Capture the cell that displays the provided text and extract its (x, y) central coordinate. 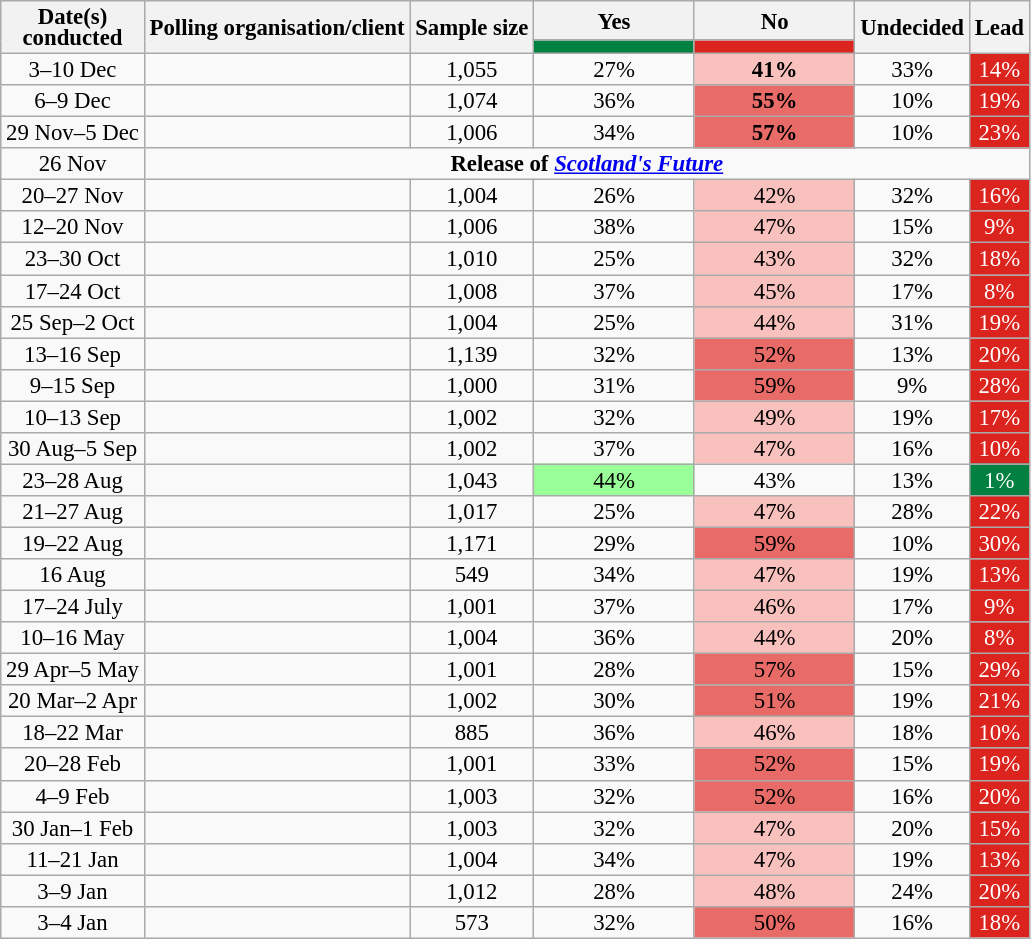
41% (774, 70)
9–15 Sep (72, 385)
51% (774, 701)
29 Nov–5 Dec (72, 133)
885 (472, 733)
1,012 (472, 891)
3–9 Jan (72, 891)
Yes (614, 20)
21–27 Aug (72, 512)
Undecided (912, 28)
30 Jan–1 Feb (72, 828)
27% (614, 70)
1,139 (472, 354)
10–13 Sep (72, 417)
48% (774, 891)
4–9 Feb (72, 796)
14% (999, 70)
20–28 Feb (72, 765)
1,017 (472, 512)
20 Mar–2 Apr (72, 701)
25 Sep–2 Oct (72, 322)
22% (999, 512)
23% (999, 133)
1,000 (472, 385)
1,171 (472, 543)
6–9 Dec (72, 101)
17–24 Oct (72, 291)
Sample size (472, 28)
No (774, 20)
3–10 Dec (72, 70)
29 Apr–5 May (72, 670)
55% (774, 101)
45% (774, 291)
1,055 (472, 70)
16 Aug (72, 575)
18–22 Mar (72, 733)
1,010 (472, 259)
26 Nov (72, 164)
1% (999, 480)
26% (614, 196)
23–30 Oct (72, 259)
30 Aug–5 Sep (72, 449)
573 (472, 923)
1,008 (472, 291)
Date(s)conducted (72, 28)
10–16 May (72, 638)
3–4 Jan (72, 923)
Release of Scotland's Future (586, 164)
11–21 Jan (72, 859)
549 (472, 575)
38% (614, 228)
23–28 Aug (72, 480)
1,043 (472, 480)
42% (774, 196)
24% (912, 891)
13–16 Sep (72, 354)
20–27 Nov (72, 196)
50% (774, 923)
21% (999, 701)
17–24 July (72, 607)
Polling organisation/client (277, 28)
49% (774, 417)
19–22 Aug (72, 543)
1,074 (472, 101)
Lead (999, 28)
12–20 Nov (72, 228)
